For the text-containing cell, return its midpoint in (x, y) coordinate format. 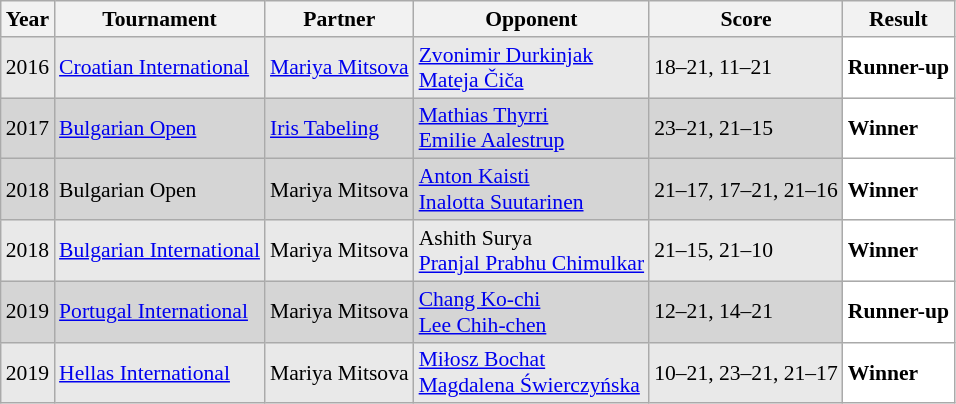
Result (898, 19)
Tournament (160, 19)
12–21, 14–21 (746, 312)
Croatian International (160, 68)
Anton Kaisti Inalotta Suutarinen (532, 190)
21–17, 17–21, 21–16 (746, 190)
Ashith Surya Pranjal Prabhu Chimulkar (532, 250)
18–21, 11–21 (746, 68)
21–15, 21–10 (746, 250)
Bulgarian International (160, 250)
Opponent (532, 19)
10–21, 23–21, 21–17 (746, 372)
Miłosz Bochat Magdalena Świerczyńska (532, 372)
Partner (340, 19)
Mathias Thyrri Emilie Aalestrup (532, 128)
2017 (28, 128)
Year (28, 19)
Portugal International (160, 312)
Score (746, 19)
Hellas International (160, 372)
Chang Ko-chi Lee Chih-chen (532, 312)
Zvonimir Durkinjak Mateja Čiča (532, 68)
23–21, 21–15 (746, 128)
Iris Tabeling (340, 128)
2016 (28, 68)
